Return the (X, Y) coordinate for the center point of the cell that contains the specified text.  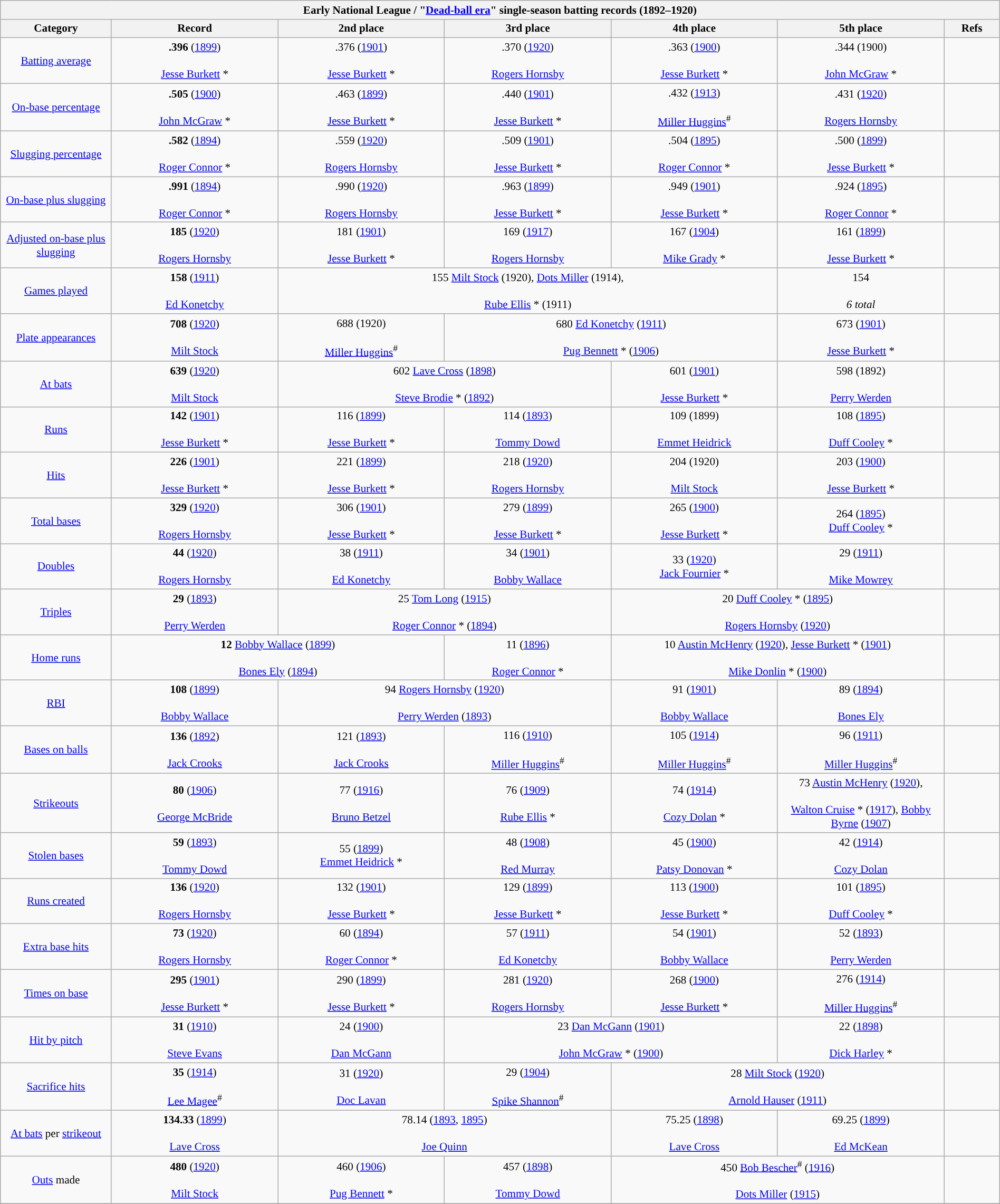
11 (1896)Roger Connor * (528, 657)
169 (1917)Rogers Hornsby (528, 245)
Early National League / "Dead-ball era" single-season batting records (1892–1920) (500, 9)
167 (1904)Mike Grady * (694, 245)
Refs (972, 28)
281 (1920)Rogers Hornsby (528, 993)
RBI (56, 703)
94 Rogers Hornsby (1920)Perry Werden (1893) (445, 703)
29 (1911)Mike Mowrey (861, 566)
265 (1900)Jesse Burkett * (694, 521)
161 (1899)Jesse Burkett * (861, 245)
52 (1893)Perry Werden (861, 947)
.504 (1895)Roger Connor * (694, 154)
1546 total (861, 291)
75.25 (1898)Lave Cross (694, 1133)
.990 (1920)Rogers Hornsby (361, 199)
129 (1899)Jesse Burkett * (528, 901)
218 (1920)Rogers Hornsby (528, 475)
Triples (56, 612)
142 (1901)Jesse Burkett * (195, 429)
Home runs (56, 657)
Category (56, 28)
181 (1901)Jesse Burkett * (361, 245)
.376 (1901)Jesse Burkett * (361, 61)
306 (1901)Jesse Burkett * (361, 521)
.432 (1913)Miller Huggins# (694, 107)
78.14 (1893, 1895)Joe Quinn (445, 1133)
59 (1893)Tommy Dowd (195, 855)
Slugging percentage (56, 154)
279 (1899)Jesse Burkett * (528, 521)
121 (1893)Jack Crooks (361, 749)
688 (1920)Miller Huggins# (361, 337)
76 (1909)Rube Ellis * (528, 803)
.500 (1899)Jesse Burkett * (861, 154)
48 (1908)Red Murray (528, 855)
74 (1914)Cozy Dolan * (694, 803)
155 Milt Stock (1920), Dots Miller (1914),Rube Ellis * (1911) (527, 291)
60 (1894)Roger Connor * (361, 947)
203 (1900)Jesse Burkett * (861, 475)
.344 (1900)John McGraw * (861, 61)
.963 (1899)Jesse Burkett * (528, 199)
639 (1920)Milt Stock (195, 384)
Runs (56, 429)
On-base percentage (56, 107)
31 (1910)Steve Evans (195, 1040)
116 (1899)Jesse Burkett * (361, 429)
Strikeouts (56, 803)
Plate appearances (56, 337)
132 (1901)Jesse Burkett * (361, 901)
.509 (1901)Jesse Burkett * (528, 154)
Adjusted on-base plus slugging (56, 245)
.431 (1920)Rogers Hornsby (861, 107)
34 (1901)Bobby Wallace (528, 566)
33 (1920)Jack Fournier * (694, 566)
268 (1900)Jesse Burkett * (694, 993)
.363 (1900)Jesse Burkett * (694, 61)
22 (1898)Dick Harley * (861, 1040)
114 (1893)Tommy Dowd (528, 429)
.440 (1901)Jesse Burkett * (528, 107)
20 Duff Cooley * (1895)Rogers Hornsby (1920) (777, 612)
55 (1899)Emmet Heidrick * (361, 855)
.582 (1894)Roger Connor * (195, 154)
29 (1904)Spike Shannon# (528, 1086)
3rd place (528, 28)
On-base plus slugging (56, 199)
136 (1920)Rogers Hornsby (195, 901)
73 (1920)Rogers Hornsby (195, 947)
89 (1894)Bones Ely (861, 703)
At bats per strikeout (56, 1133)
28 Milt Stock (1920)Arnold Hauser (1911) (777, 1086)
.396 (1899)Jesse Burkett * (195, 61)
35 (1914)Lee Magee# (195, 1086)
109 (1899)Emmet Heidrick (694, 429)
At bats (56, 384)
.991 (1894)Roger Connor * (195, 199)
204 (1920)Milt Stock (694, 475)
116 (1910)Miller Huggins# (528, 749)
Outs made (56, 1180)
5th place (861, 28)
Sacrifice hits (56, 1086)
77 (1916)Bruno Betzel (361, 803)
113 (1900)Jesse Burkett * (694, 901)
Hit by pitch (56, 1040)
457 (1898)Tommy Dowd (528, 1180)
4th place (694, 28)
Games played (56, 291)
45 (1900)Patsy Donovan * (694, 855)
Extra base hits (56, 947)
.370 (1920)Rogers Hornsby (528, 61)
185 (1920)Rogers Hornsby (195, 245)
Doubles (56, 566)
.924 (1895)Roger Connor * (861, 199)
2nd place (361, 28)
.463 (1899)Jesse Burkett * (361, 107)
73 Austin McHenry (1920),Walton Cruise * (1917), Bobby Byrne (1907) (861, 803)
708 (1920)Milt Stock (195, 337)
602 Lave Cross (1898)Steve Brodie * (1892) (445, 384)
.949 (1901)Jesse Burkett * (694, 199)
226 (1901)Jesse Burkett * (195, 475)
80 (1906)George McBride (195, 803)
450 Bob Bescher# (1916)Dots Miller (1915) (777, 1180)
460 (1906)Pug Bennett * (361, 1180)
221 (1899)Jesse Burkett * (361, 475)
105 (1914)Miller Huggins# (694, 749)
31 (1920)Doc Lavan (361, 1086)
264 (1895)Duff Cooley * (861, 521)
10 Austin McHenry (1920), Jesse Burkett * (1901)Mike Donlin * (1900) (777, 657)
480 (1920)Milt Stock (195, 1180)
.505 (1900)John McGraw * (195, 107)
Record (195, 28)
38 (1911)Ed Konetchy (361, 566)
598 (1892)Perry Werden (861, 384)
290 (1899)Jesse Burkett * (361, 993)
108 (1895)Duff Cooley * (861, 429)
96 (1911)Miller Huggins# (861, 749)
Hits (56, 475)
158 (1911)Ed Konetchy (195, 291)
69.25 (1899)Ed McKean (861, 1133)
57 (1911)Ed Konetchy (528, 947)
23 Dan McGann (1901)John McGraw * (1900) (611, 1040)
Stolen bases (56, 855)
42 (1914)Cozy Dolan (861, 855)
Times on base (56, 993)
136 (1892)Jack Crooks (195, 749)
673 (1901)Jesse Burkett * (861, 337)
25 Tom Long (1915)Roger Connor * (1894) (445, 612)
295 (1901)Jesse Burkett * (195, 993)
29 (1893)Perry Werden (195, 612)
54 (1901)Bobby Wallace (694, 947)
329 (1920)Rogers Hornsby (195, 521)
108 (1899)Bobby Wallace (195, 703)
601 (1901)Jesse Burkett * (694, 384)
Bases on balls (56, 749)
680 Ed Konetchy (1911)Pug Bennett * (1906) (611, 337)
134.33 (1899)Lave Cross (195, 1133)
101 (1895)Duff Cooley * (861, 901)
Runs created (56, 901)
Batting average (56, 61)
Total bases (56, 521)
24 (1900)Dan McGann (361, 1040)
276 (1914)Miller Huggins# (861, 993)
.559 (1920)Rogers Hornsby (361, 154)
12 Bobby Wallace (1899)Bones Ely (1894) (278, 657)
91 (1901)Bobby Wallace (694, 703)
44 (1920)Rogers Hornsby (195, 566)
